From the cell containing the given text, extract its center point as (x, y) coordinate. 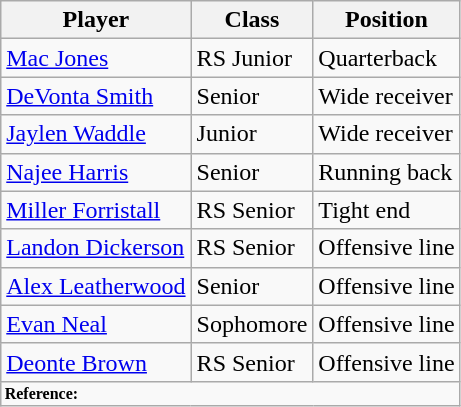
Tight end (386, 210)
Sophomore (252, 324)
Alex Leatherwood (96, 286)
Running back (386, 172)
Junior (252, 134)
Reference: (230, 393)
Najee Harris (96, 172)
Position (386, 20)
Deonte Brown (96, 362)
RS Junior (252, 58)
Player (96, 20)
Landon Dickerson (96, 248)
Quarterback (386, 58)
Class (252, 20)
DeVonta Smith (96, 96)
Jaylen Waddle (96, 134)
Miller Forristall (96, 210)
Evan Neal (96, 324)
Mac Jones (96, 58)
